Determine the (x, y) coordinate at the center of the cell enclosing the given text.  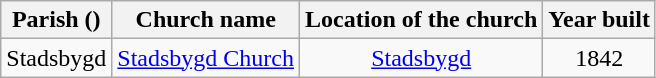
Stadsbygd Church (206, 58)
Parish () (56, 20)
Year built (600, 20)
Location of the church (422, 20)
1842 (600, 58)
Church name (206, 20)
